Determine the [X, Y] coordinate at the center of the cell enclosing the given text.  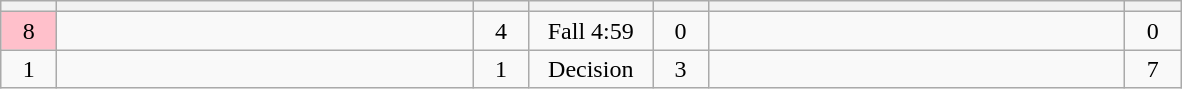
8 [29, 31]
Decision [591, 69]
7 [1153, 69]
3 [680, 69]
Fall 4:59 [591, 31]
4 [501, 31]
